Pinpoint the cell where the given text exists, returning its (x, y) midpoint coordinate. 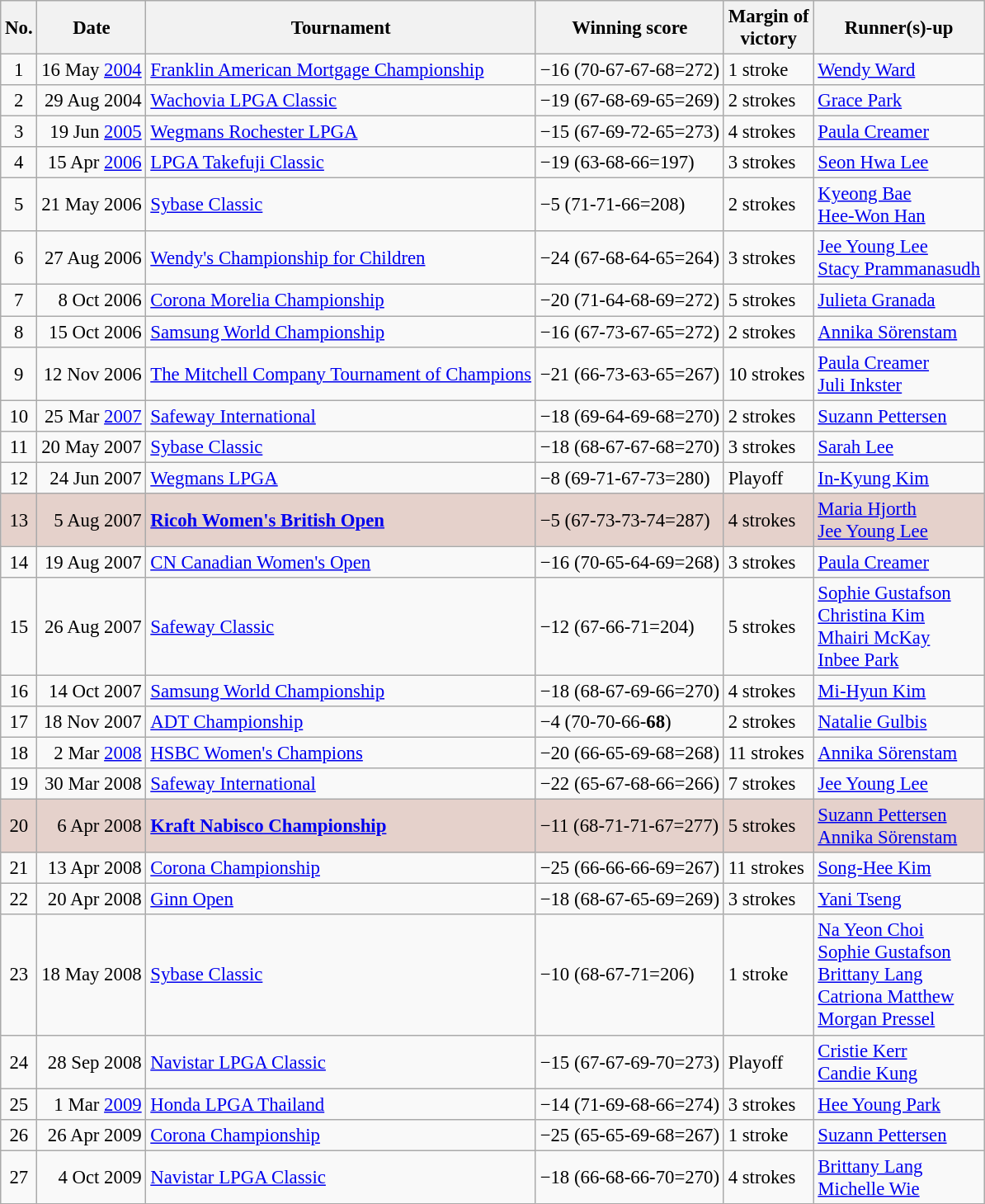
19 Jun 2005 (92, 132)
−4 (70-70-66-68) (629, 722)
Ricoh Women's British Open (341, 520)
In-Kyung Kim (899, 478)
21 May 2006 (92, 205)
−18 (69-64-69-68=270) (629, 416)
Ginn Open (341, 899)
15 Apr 2006 (92, 163)
CN Canadian Women's Open (341, 562)
Tournament (341, 28)
18 Nov 2007 (92, 722)
The Mitchell Company Tournament of Champions (341, 373)
7 strokes (769, 784)
27 (19, 1177)
Kyeong Bae Hee-Won Han (899, 205)
14 Oct 2007 (92, 691)
−20 (71-64-68-69=272) (629, 300)
Wegmans Rochester LPGA (341, 132)
−16 (67-73-67-65=272) (629, 332)
−10 (68-67-71=206) (629, 975)
Cristie Kerr Candie Kung (899, 1061)
2 Mar 2008 (92, 753)
−25 (66-66-66-69=267) (629, 868)
−15 (67-67-69-70=273) (629, 1061)
−15 (67-69-72-65=273) (629, 132)
18 May 2008 (92, 975)
21 (19, 868)
Julieta Granada (899, 300)
−19 (67-68-69-65=269) (629, 101)
−16 (70-65-64-69=268) (629, 562)
17 (19, 722)
Wachovia LPGA Classic (341, 101)
Jee Young Lee (899, 784)
Suzann Pettersen Annika Sörenstam (899, 827)
Sarah Lee (899, 446)
30 Mar 2008 (92, 784)
−16 (70-67-67-68=272) (629, 70)
ADT Championship (341, 722)
LPGA Takefuji Classic (341, 163)
5 (19, 205)
Maria Hjorth Jee Young Lee (899, 520)
Sophie Gustafson Christina Kim Mhairi McKay Inbee Park (899, 627)
Wendy's Championship for Children (341, 257)
Paula Creamer Juli Inkster (899, 373)
Na Yeon Choi Sophie Gustafson Brittany Lang Catriona Matthew Morgan Pressel (899, 975)
15 Oct 2006 (92, 332)
9 (19, 373)
No. (19, 28)
13 Apr 2008 (92, 868)
11 (19, 446)
12 (19, 478)
−18 (68-67-67-68=270) (629, 446)
6 Apr 2008 (92, 827)
27 Aug 2006 (92, 257)
8 (19, 332)
Runner(s)-up (899, 28)
20 (19, 827)
25 Mar 2007 (92, 416)
−20 (66-65-69-68=268) (629, 753)
−24 (67-68-64-65=264) (629, 257)
19 (19, 784)
14 (19, 562)
8 Oct 2006 (92, 300)
19 Aug 2007 (92, 562)
−8 (69-71-67-73=280) (629, 478)
4 Oct 2009 (92, 1177)
13 (19, 520)
Date (92, 28)
−25 (65-65-69-68=267) (629, 1135)
Song-Hee Kim (899, 868)
6 (19, 257)
−5 (67-73-73-74=287) (629, 520)
−18 (66-68-66-70=270) (629, 1177)
16 May 2004 (92, 70)
−12 (67-66-71=204) (629, 627)
Kraft Nabisco Championship (341, 827)
Corona Morelia Championship (341, 300)
Yani Tseng (899, 899)
1 Mar 2009 (92, 1104)
24 Jun 2007 (92, 478)
Winning score (629, 28)
Wegmans LPGA (341, 478)
HSBC Women's Champions (341, 753)
26 Apr 2009 (92, 1135)
29 Aug 2004 (92, 101)
28 Sep 2008 (92, 1061)
−14 (71-69-68-66=274) (629, 1104)
5 Aug 2007 (92, 520)
−18 (68-67-69-66=270) (629, 691)
18 (19, 753)
26 (19, 1135)
24 (19, 1061)
7 (19, 300)
23 (19, 975)
Mi-Hyun Kim (899, 691)
−18 (68-67-65-69=269) (629, 899)
10 strokes (769, 373)
−22 (65-67-68-66=266) (629, 784)
Hee Young Park (899, 1104)
1 (19, 70)
26 Aug 2007 (92, 627)
20 May 2007 (92, 446)
Safeway Classic (341, 627)
16 (19, 691)
Honda LPGA Thailand (341, 1104)
10 (19, 416)
20 Apr 2008 (92, 899)
−19 (63-68-66=197) (629, 163)
15 (19, 627)
Jee Young Lee Stacy Prammanasudh (899, 257)
12 Nov 2006 (92, 373)
Franklin American Mortgage Championship (341, 70)
−21 (66-73-63-65=267) (629, 373)
Margin ofvictory (769, 28)
−11 (68-71-71-67=277) (629, 827)
3 (19, 132)
2 (19, 101)
Wendy Ward (899, 70)
25 (19, 1104)
−5 (71-71-66=208) (629, 205)
22 (19, 899)
Seon Hwa Lee (899, 163)
Grace Park (899, 101)
Brittany Lang Michelle Wie (899, 1177)
Natalie Gulbis (899, 722)
4 (19, 163)
